Determine the (X, Y) coordinate at the center of the cell enclosing the given text.  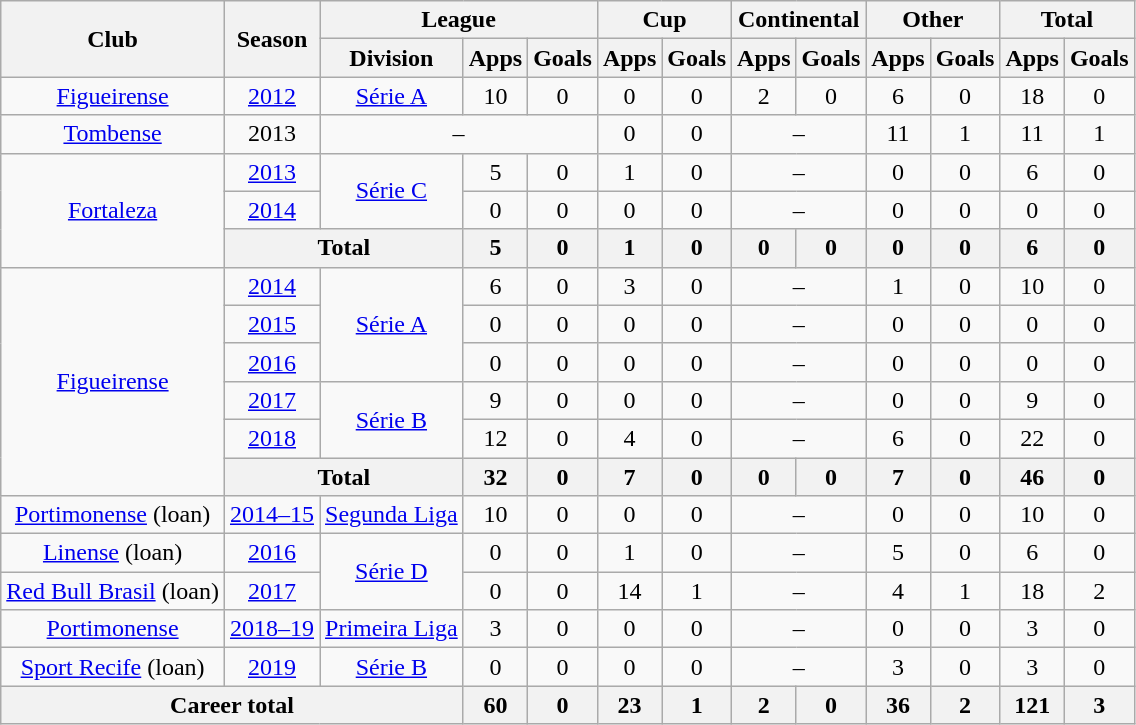
60 (495, 705)
Primeira Liga (392, 629)
Fortaleza (113, 210)
Division (392, 58)
Other (933, 20)
Season (272, 39)
2015 (272, 324)
12 (495, 438)
Série D (392, 572)
2012 (272, 96)
Segunda Liga (392, 515)
Série C (392, 191)
Portimonense (loan) (113, 515)
121 (1032, 705)
22 (1032, 438)
2018–19 (272, 629)
46 (1032, 477)
Sport Recife (loan) (113, 667)
32 (495, 477)
2019 (272, 667)
36 (898, 705)
Cup (664, 20)
Linense (loan) (113, 553)
Career total (232, 705)
Portimonense (113, 629)
Continental (799, 20)
2018 (272, 438)
14 (629, 591)
Red Bull Brasil (loan) (113, 591)
2014–15 (272, 515)
23 (629, 705)
League (459, 20)
Tombense (113, 134)
Club (113, 39)
